From the cell containing the given text, extract its center point as (X, Y) coordinate. 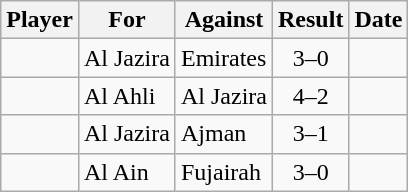
Ajman (224, 134)
Date (378, 20)
Fujairah (224, 172)
4–2 (311, 96)
Al Ahli (126, 96)
Against (224, 20)
3–1 (311, 134)
Emirates (224, 58)
Player (40, 20)
Al Ain (126, 172)
For (126, 20)
Result (311, 20)
